Detect which cell encompasses the target text, then output its [X, Y] center coordinate. 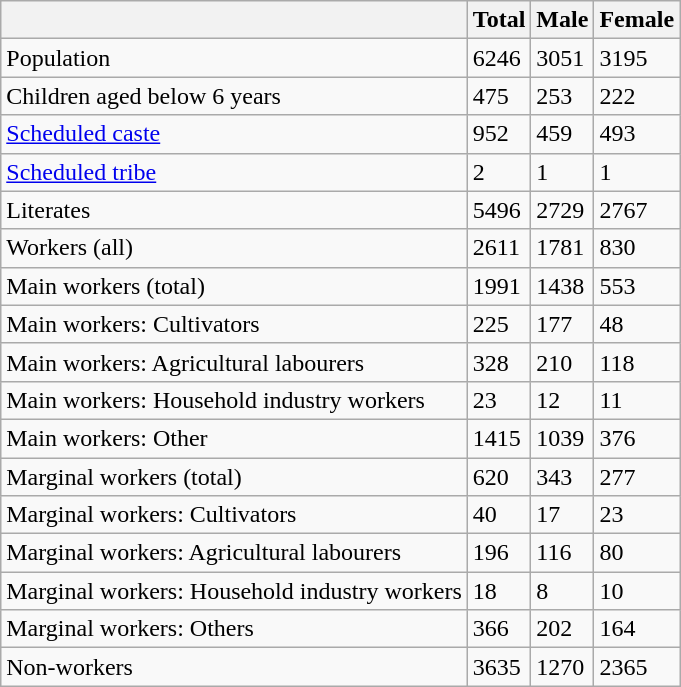
Marginal workers: Others [234, 629]
Main workers: Other [234, 438]
Children aged below 6 years [234, 96]
Scheduled tribe [234, 172]
210 [562, 362]
80 [637, 553]
493 [637, 134]
Marginal workers (total) [234, 477]
3051 [562, 58]
3195 [637, 58]
196 [499, 553]
553 [637, 286]
Main workers: Household industry workers [234, 400]
202 [562, 629]
17 [562, 515]
225 [499, 324]
Non-workers [234, 667]
2365 [637, 667]
Female [637, 20]
116 [562, 553]
2729 [562, 210]
620 [499, 477]
2 [499, 172]
6246 [499, 58]
2611 [499, 248]
376 [637, 438]
10 [637, 591]
177 [562, 324]
12 [562, 400]
222 [637, 96]
118 [637, 362]
1438 [562, 286]
Literates [234, 210]
253 [562, 96]
Main workers (total) [234, 286]
343 [562, 477]
Total [499, 20]
Population [234, 58]
459 [562, 134]
48 [637, 324]
830 [637, 248]
Marginal workers: Cultivators [234, 515]
11 [637, 400]
Main workers: Agricultural labourers [234, 362]
5496 [499, 210]
475 [499, 96]
Main workers: Cultivators [234, 324]
Male [562, 20]
366 [499, 629]
1415 [499, 438]
2767 [637, 210]
Marginal workers: Agricultural labourers [234, 553]
1270 [562, 667]
3635 [499, 667]
1991 [499, 286]
1781 [562, 248]
1039 [562, 438]
Workers (all) [234, 248]
Scheduled caste [234, 134]
Marginal workers: Household industry workers [234, 591]
277 [637, 477]
40 [499, 515]
164 [637, 629]
328 [499, 362]
18 [499, 591]
8 [562, 591]
952 [499, 134]
